Search for the cell housing the specified text and yield its [x, y] center coordinate. 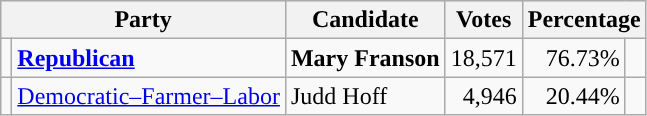
18,571 [484, 58]
Candidate [365, 20]
Votes [484, 20]
20.44% [574, 96]
Mary Franson [365, 58]
Judd Hoff [365, 96]
Party [144, 20]
Democratic–Farmer–Labor [149, 96]
76.73% [574, 58]
Percentage [584, 20]
Republican [149, 58]
4,946 [484, 96]
